Locate the cell with the specified text and output its (X, Y) center coordinate. 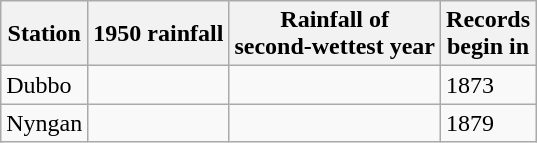
Recordsbegin in (488, 34)
Rainfall ofsecond-wettest year (335, 34)
Station (44, 34)
1873 (488, 85)
1879 (488, 123)
1950 rainfall (158, 34)
Nyngan (44, 123)
Dubbo (44, 85)
